Provide the (X, Y) coordinate of the cell's center where the given text is located.  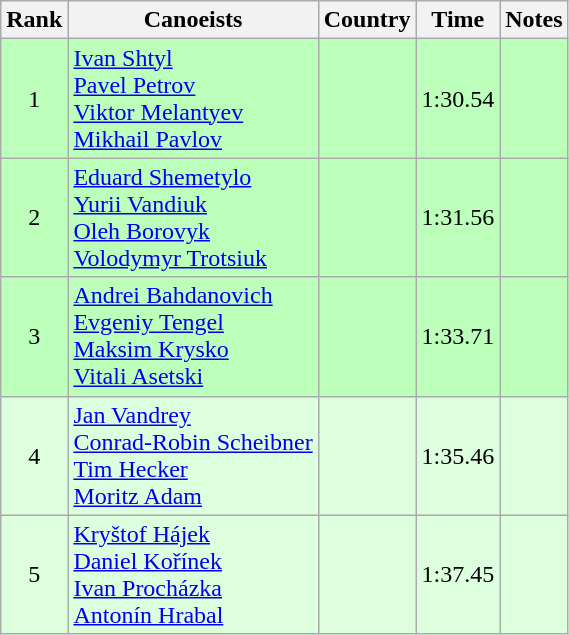
1:35.46 (458, 456)
Ivan ShtylPavel PetrovViktor MelantyevMikhail Pavlov (193, 98)
1:31.56 (458, 218)
1:37.45 (458, 574)
5 (34, 574)
Rank (34, 20)
Andrei BahdanovichEvgeniy TengelMaksim KryskoVitali Asetski (193, 336)
4 (34, 456)
1:30.54 (458, 98)
Jan VandreyConrad-Robin ScheibnerTim HeckerMoritz Adam (193, 456)
3 (34, 336)
1:33.71 (458, 336)
Eduard ShemetyloYurii VandiukOleh BorovykVolodymyr Trotsiuk (193, 218)
Time (458, 20)
Canoeists (193, 20)
2 (34, 218)
Kryštof HájekDaniel KořínekIvan ProcházkaAntonín Hrabal (193, 574)
1 (34, 98)
Country (367, 20)
Notes (534, 20)
